Determine the [X, Y] coordinate at the center of the cell enclosing the given text.  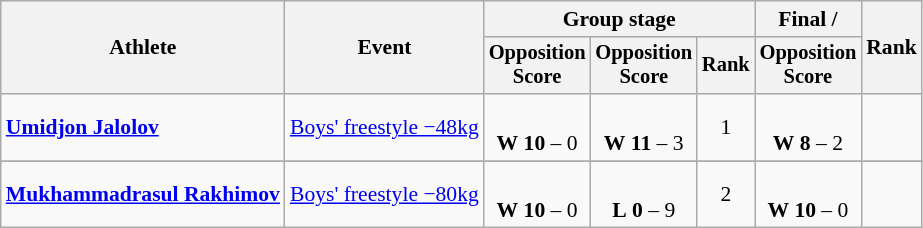
Mukhammadrasul Rakhimov [143, 194]
1 [726, 128]
L 0 – 9 [644, 194]
Event [384, 48]
Umidjon Jalolov [143, 128]
W 11 – 3 [644, 128]
Boys' freestyle −48kg [384, 128]
Final / [808, 19]
Athlete [143, 48]
Boys' freestyle −80kg [384, 194]
2 [726, 194]
Group stage [620, 19]
W 8 – 2 [808, 128]
